Search for the cell housing the specified text and yield its (X, Y) center coordinate. 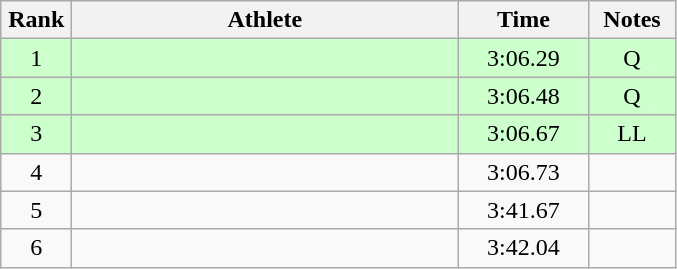
Rank (36, 20)
3:06.73 (524, 172)
1 (36, 58)
3:41.67 (524, 210)
3:06.29 (524, 58)
Time (524, 20)
3:06.67 (524, 134)
5 (36, 210)
2 (36, 96)
3:42.04 (524, 248)
Notes (632, 20)
3 (36, 134)
Athlete (265, 20)
LL (632, 134)
4 (36, 172)
3:06.48 (524, 96)
6 (36, 248)
